Capture the cell that displays the provided text and extract its (X, Y) central coordinate. 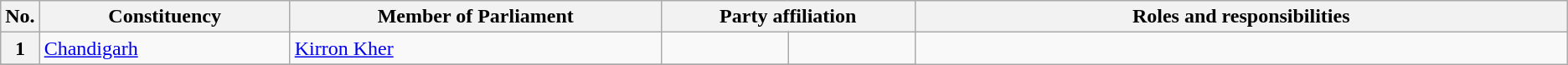
No. (20, 17)
Party affiliation (787, 17)
Constituency (164, 17)
Kirron Kher (476, 48)
1 (20, 48)
Chandigarh (164, 48)
Member of Parliament (476, 17)
Roles and responsibilities (1241, 17)
